Identify which cell holds the provided text, then report its [x, y] central coordinate. 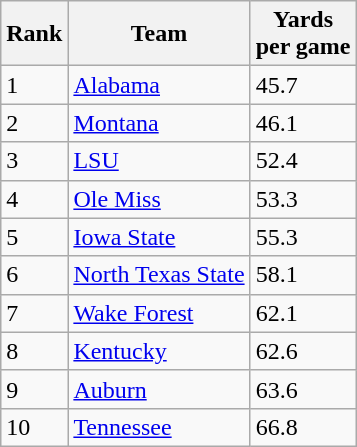
8 [34, 351]
Kentucky [159, 351]
Alabama [159, 85]
Wake Forest [159, 313]
46.1 [303, 123]
62.6 [303, 351]
4 [34, 199]
Yardsper game [303, 34]
53.3 [303, 199]
63.6 [303, 389]
45.7 [303, 85]
Tennessee [159, 427]
LSU [159, 161]
10 [34, 427]
66.8 [303, 427]
5 [34, 237]
1 [34, 85]
Rank [34, 34]
Montana [159, 123]
Auburn [159, 389]
52.4 [303, 161]
58.1 [303, 275]
3 [34, 161]
North Texas State [159, 275]
62.1 [303, 313]
Ole Miss [159, 199]
Team [159, 34]
7 [34, 313]
Iowa State [159, 237]
2 [34, 123]
55.3 [303, 237]
9 [34, 389]
6 [34, 275]
